Scan for the cell matching the given text and deliver its [X, Y] coordinate at center. 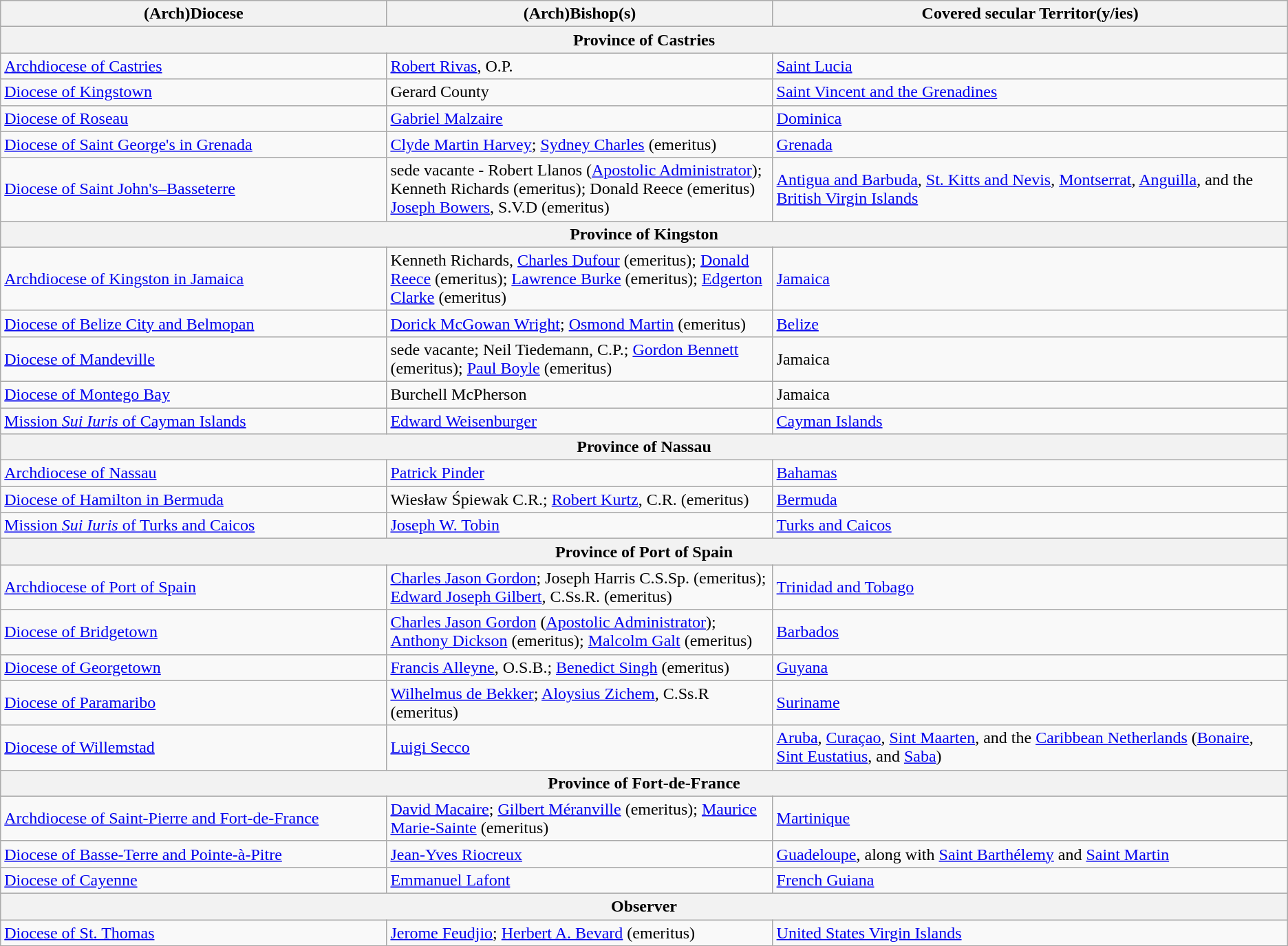
Diocese of Hamilton in Bermuda [194, 499]
Guyana [1030, 667]
Province of Castries [644, 40]
Saint Lucia [1030, 66]
Covered secular Territor(y/ies) [1030, 14]
Wiesław Śpiewak C.R.; Robert Kurtz, C.R. (emeritus) [579, 499]
Diocese of Kingstown [194, 92]
Wilhelmus de Bekker; Aloysius Zichem, C.Ss.R (emeritus) [579, 703]
Diocese of Saint George's in Grenada [194, 144]
Province of Kingston [644, 234]
Archdiocese of Castries [194, 66]
Belize [1030, 323]
Charles Jason Gordon (Apostolic Administrator); Anthony Dickson (emeritus); Malcolm Galt (emeritus) [579, 632]
Mission Sui Iuris of Turks and Caicos [194, 526]
Bahamas [1030, 473]
Diocese of Saint John's–Basseterre [194, 189]
Saint Vincent and the Grenadines [1030, 92]
Diocese of Paramaribo [194, 703]
Archdiocese of Saint-Pierre and Fort-de-France [194, 819]
Diocese of Belize City and Belmopan [194, 323]
Charles Jason Gordon; Joseph Harris C.S.Sp. (emeritus); Edward Joseph Gilbert, C.Ss.R. (emeritus) [579, 588]
Aruba, Curaçao, Sint Maarten, and the Caribbean Netherlands (Bonaire, Sint Eustatius, and Saba) [1030, 747]
Antigua and Barbuda, St. Kitts and Nevis, Montserrat, Anguilla, and the British Virgin Islands [1030, 189]
(Arch)Diocese [194, 14]
Diocese of Roseau [194, 118]
Province of Port of Spain [644, 552]
Martinique [1030, 819]
Province of Fort-de-France [644, 783]
Archdiocese of Port of Spain [194, 588]
Diocese of Georgetown [194, 667]
Edward Weisenburger [579, 420]
Cayman Islands [1030, 420]
Province of Nassau [644, 447]
Turks and Caicos [1030, 526]
Jean-Yves Riocreux [579, 854]
Trinidad and Tobago [1030, 588]
Barbados [1030, 632]
Burchell McPherson [579, 394]
Gerard County [579, 92]
Dorick McGowan Wright; Osmond Martin (emeritus) [579, 323]
Bermuda [1030, 499]
Observer [644, 906]
United States Virgin Islands [1030, 932]
Kenneth Richards, Charles Dufour (emeritus); Donald Reece (emeritus); Lawrence Burke (emeritus); Edgerton Clarke (emeritus) [579, 279]
Francis Alleyne, O.S.B.; Benedict Singh (emeritus) [579, 667]
Archdiocese of Kingston in Jamaica [194, 279]
Clyde Martin Harvey; Sydney Charles (emeritus) [579, 144]
Mission Sui Iuris of Cayman Islands [194, 420]
sede vacante - Robert Llanos (Apostolic Administrator); Kenneth Richards (emeritus); Donald Reece (emeritus) Joseph Bowers, S.V.D (emeritus) [579, 189]
Diocese of Basse-Terre and Pointe-à-Pitre [194, 854]
Diocese of Cayenne [194, 880]
Luigi Secco [579, 747]
sede vacante; Neil Tiedemann, C.P.; Gordon Bennett (emeritus); Paul Boyle (emeritus) [579, 359]
Diocese of Mandeville [194, 359]
Diocese of St. Thomas [194, 932]
Archdiocese of Nassau [194, 473]
Jerome Feudjio; Herbert A. Bevard (emeritus) [579, 932]
Diocese of Montego Bay [194, 394]
Diocese of Bridgetown [194, 632]
Gabriel Malzaire [579, 118]
French Guiana [1030, 880]
(Arch)Bishop(s) [579, 14]
Dominica [1030, 118]
Robert Rivas, O.P. [579, 66]
David Macaire; Gilbert Méranville (emeritus); Maurice Marie-Sainte (emeritus) [579, 819]
Suriname [1030, 703]
Emmanuel Lafont [579, 880]
Guadeloupe, along with Saint Barthélemy and Saint Martin [1030, 854]
Patrick Pinder [579, 473]
Grenada [1030, 144]
Diocese of Willemstad [194, 747]
Joseph W. Tobin [579, 526]
